Identify which cell holds the provided text, then report its [x, y] central coordinate. 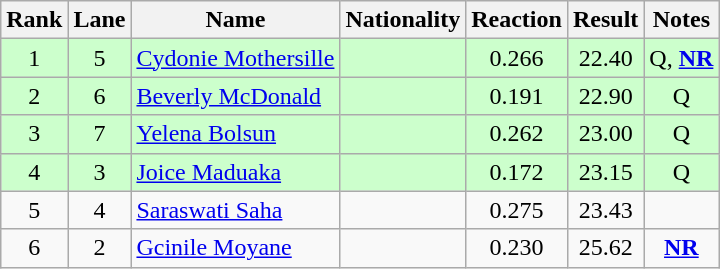
Yelena Bolsun [236, 134]
Name [236, 20]
Beverly McDonald [236, 96]
Nationality [403, 20]
Cydonie Mothersille [236, 58]
23.15 [605, 172]
22.90 [605, 96]
23.00 [605, 134]
Rank [34, 20]
Reaction [517, 20]
Gcinile Moyane [236, 248]
0.172 [517, 172]
0.275 [517, 210]
0.262 [517, 134]
7 [100, 134]
Saraswati Saha [236, 210]
1 [34, 58]
0.230 [517, 248]
NR [682, 248]
Lane [100, 20]
25.62 [605, 248]
Q, NR [682, 58]
23.43 [605, 210]
Joice Maduaka [236, 172]
22.40 [605, 58]
0.191 [517, 96]
Result [605, 20]
Notes [682, 20]
0.266 [517, 58]
